Search for the cell housing the specified text and yield its [X, Y] center coordinate. 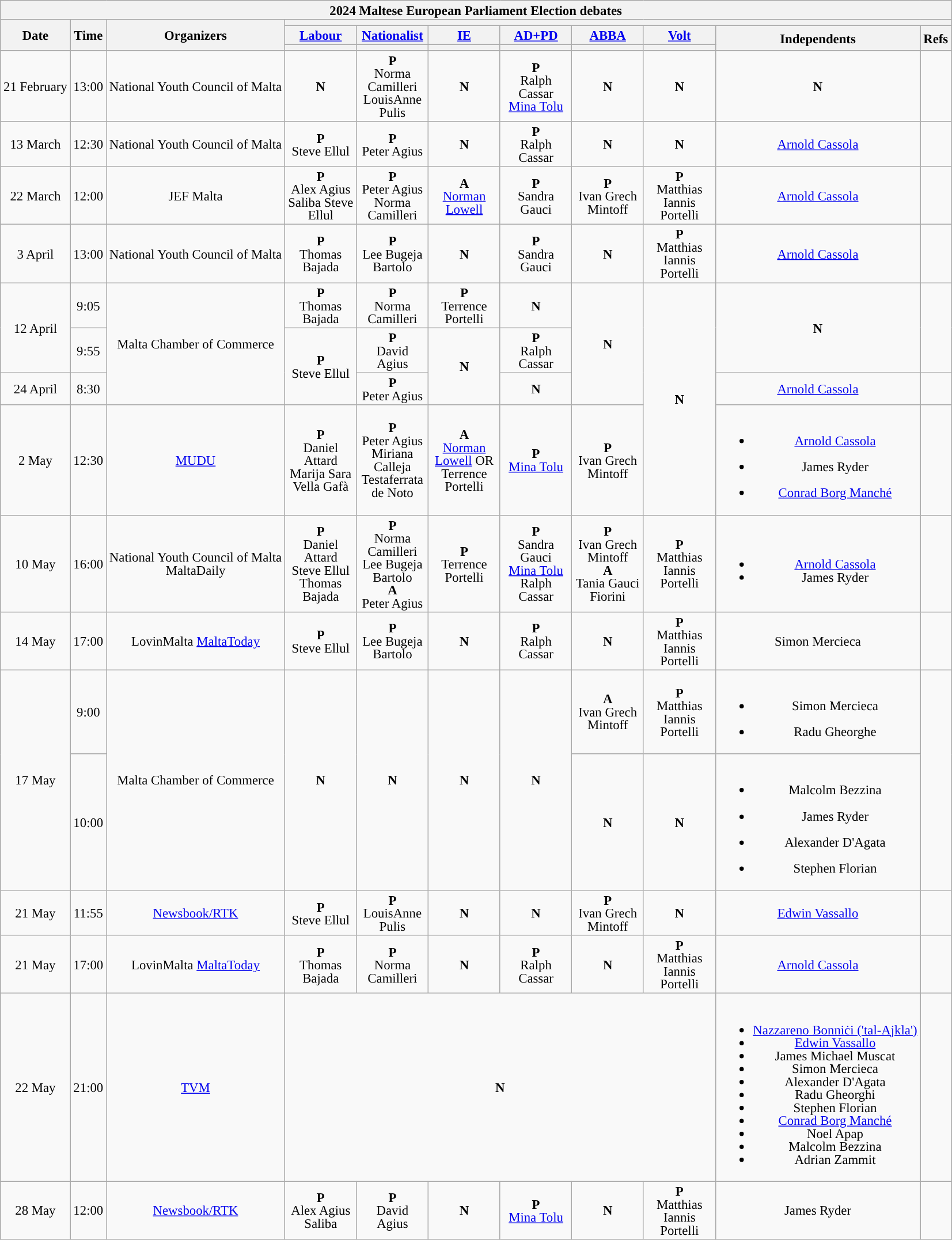
9:55 [89, 350]
PAlex Agius Saliba Steve Ellul [320, 196]
Simon MerciecaRadu Gheorghe [818, 712]
2 May [36, 460]
8:30 [89, 389]
Edwin Vassallo [818, 913]
12 April [36, 328]
ANorman Lowell OR Terrence Portelli [464, 460]
Date [36, 35]
National Youth Council of MaltaMaltaDaily [196, 563]
11:55 [89, 913]
Malcolm BezzinaJames RyderAlexander D'AgataStephen Florian [818, 822]
PNorma Camilleri LouisAnne Pulis [393, 86]
14 May [36, 640]
24 April [36, 389]
PDaniel Attard Marija Sara Vella Gafà [320, 460]
PPeter Agius Miriana Calleja Testaferrata de Noto [393, 460]
10:00 [89, 822]
22 May [36, 1087]
JEF Malta [196, 196]
ANorman Lowell [464, 196]
Nationalist [393, 36]
Simon Mercieca [818, 640]
Organizers [196, 35]
16:00 [89, 563]
AD+PD [536, 36]
Labour [320, 36]
Arnold CassolaJames RyderConrad Borg Manché [818, 460]
13 March [36, 144]
MUDU [196, 460]
Volt [680, 36]
Independents [818, 39]
James Ryder [818, 1211]
21:00 [89, 1087]
9:05 [89, 305]
21 February [36, 86]
PPeter Agius Norma Camilleri [393, 196]
28 May [36, 1211]
IE [464, 36]
Refs [936, 39]
PNorma CamilleriLee Bugeja BartoloAPeter Agius [393, 563]
PDaniel Attard Steve EllulThomas Bajada [320, 563]
ABBA [608, 36]
TVM [196, 1087]
10 May [36, 563]
Arnold CassolaJames Ryder [818, 563]
PLouisAnne Pulis [393, 913]
Time [89, 35]
PSandra GauciMina ToluRalph Cassar [536, 563]
PAlex Agius Saliba [320, 1211]
2024 Maltese European Parliament Election debates [476, 10]
PRalph Cassar Mina Tolu [536, 86]
9:00 [89, 712]
22 March [36, 196]
AIvan Grech Mintoff [608, 712]
17 May [36, 780]
PIvan Grech MintoffATania Gauci Fiorini [608, 563]
3 April [36, 253]
